Identify which cell holds the provided text, then report its (x, y) central coordinate. 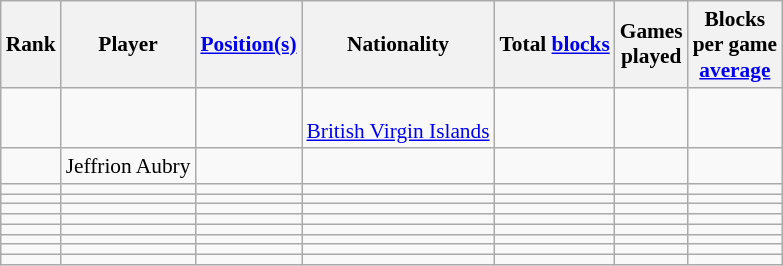
British Virgin Islands (398, 118)
Position(s) (248, 44)
Rank (31, 44)
Gamesplayed (652, 44)
Jeffrion Aubry (128, 167)
Total blocks (555, 44)
Nationality (398, 44)
Blocksper gameaverage (735, 44)
Player (128, 44)
